Locate the cell with the specified text and output its [x, y] center coordinate. 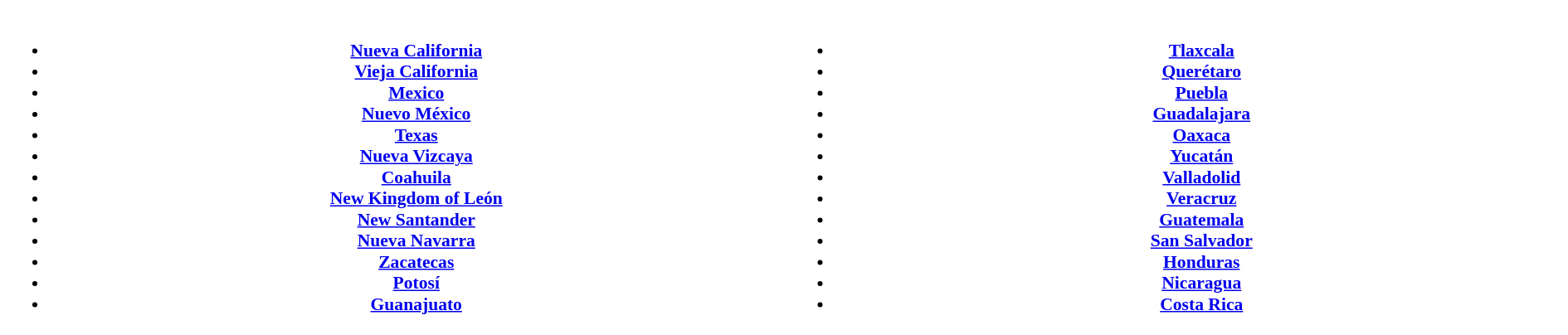
TlaxcalaQuerétaroPueblaGuadalajaraOaxacaYucatánValladolidVeracruzGuatemalaSan SalvadorHondurasNicaraguaCosta Rica [1176, 167]
Nueva CaliforniaVieja CaliforniaMexicoNuevo MéxicoTexasNueva VizcayaCoahuilaNew Kingdom of LeónNew SantanderNueva NavarraZacatecasPotosíGuanajuato [392, 167]
